Locate the cell with the specified text and output its [X, Y] center coordinate. 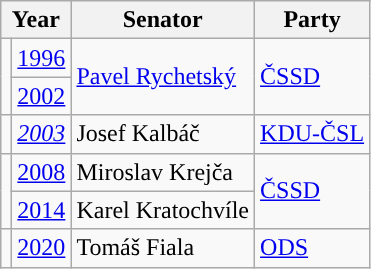
2020 [42, 248]
2014 [42, 210]
2008 [42, 172]
Party [312, 20]
Josef Kalbáč [163, 134]
2002 [42, 96]
ODS [312, 248]
Pavel Rychetský [163, 77]
Year [36, 20]
1996 [42, 58]
Miroslav Krejča [163, 172]
Karel Kratochvíle [163, 210]
Tomáš Fiala [163, 248]
Senator [163, 20]
2003 [42, 134]
KDU-ČSL [312, 134]
